From the cell containing the given text, extract its center point as (X, Y) coordinate. 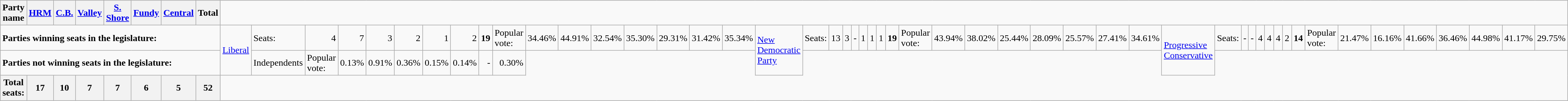
13 (835, 38)
0.30% (509, 63)
0.15% (437, 63)
Total (208, 13)
Total seats: (14, 88)
Valley (89, 13)
44.91% (575, 38)
32.54% (607, 38)
27.41% (1112, 38)
Central (179, 13)
31.42% (706, 38)
35.30% (640, 38)
14 (1298, 38)
Parties winning seats in the legislature: (110, 38)
Party name (14, 13)
HRM (40, 13)
10 (64, 88)
34.46% (542, 38)
34.61% (1146, 38)
29.31% (673, 38)
0.36% (408, 63)
43.94% (948, 38)
25.57% (1079, 38)
Progressive Conservative (1188, 50)
Parties not winning seats in the legislature: (110, 63)
16.16% (1387, 38)
35.34% (739, 38)
Fundy (146, 13)
17 (40, 88)
38.02% (981, 38)
21.47% (1355, 38)
36.46% (1453, 38)
41.66% (1420, 38)
5 (179, 88)
44.98% (1486, 38)
Independents (278, 63)
28.09% (1047, 38)
6 (146, 88)
25.44% (1014, 38)
Liberal (236, 50)
29.75% (1551, 38)
C.B. (64, 13)
0.91% (380, 63)
41.17% (1518, 38)
0.14% (464, 63)
S. Shore (117, 13)
0.13% (352, 63)
52 (208, 88)
New Democratic Party (779, 50)
